Pinpoint the cell where the given text exists, returning its [X, Y] midpoint coordinate. 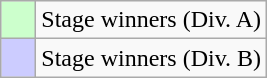
Stage winners (Div. A) [152, 20]
Stage winners (Div. B) [152, 58]
